Return the [x, y] coordinate for the center point of the cell that contains the specified text.  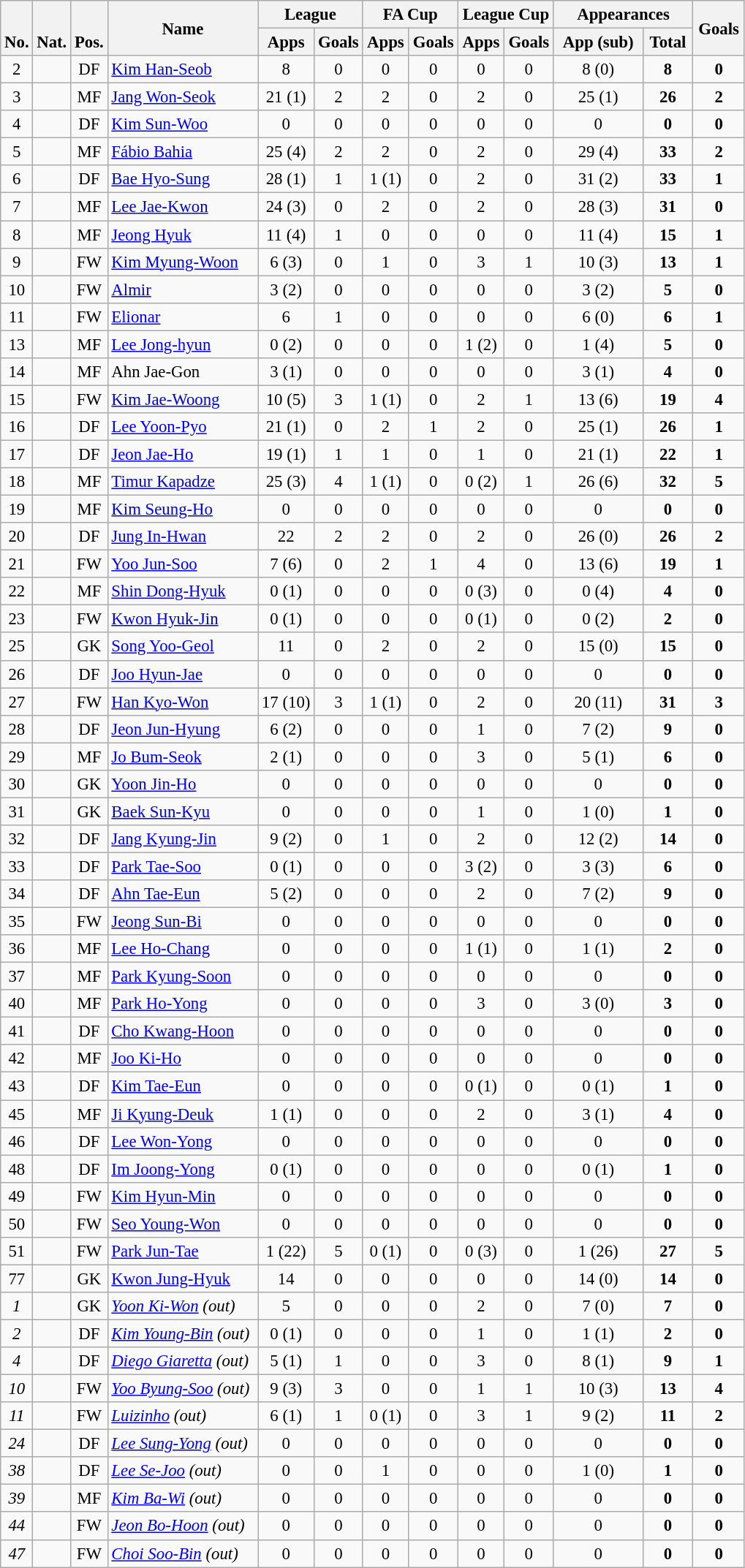
46 [17, 1141]
Diego Giaretta (out) [183, 1361]
10 (5) [287, 399]
Jung In-Hwan [183, 537]
25 (3) [287, 482]
Shin Dong-Hyuk [183, 591]
Choi Soo-Bin (out) [183, 1553]
Yoon Ki-Won (out) [183, 1306]
FA Cup [411, 15]
Lee Jong-hyun [183, 344]
App (sub) [598, 42]
1 (26) [598, 1251]
9 (3) [287, 1389]
18 [17, 482]
25 [17, 647]
41 [17, 1031]
Park Ho-Yong [183, 1004]
51 [17, 1251]
5 (2) [287, 894]
40 [17, 1004]
Park Kyung-Soon [183, 977]
Lee Ho-Chang [183, 949]
47 [17, 1553]
Bae Hyo-Sung [183, 179]
Jang Kyung-Jin [183, 839]
Lee Jae-Kwon [183, 207]
24 (3) [287, 207]
26 (0) [598, 537]
Cho Kwang-Hoon [183, 1031]
14 (0) [598, 1279]
44 [17, 1526]
Yoo Byung-Soo (out) [183, 1389]
Kim Tae-Eun [183, 1086]
Kim Ba-Wi (out) [183, 1499]
45 [17, 1114]
Appearances [623, 15]
1 (22) [287, 1251]
39 [17, 1499]
Kim Young-Bin (out) [183, 1333]
23 [17, 619]
Yoon Jin-Ho [183, 784]
Song Yoo-Geol [183, 647]
0 (4) [598, 591]
48 [17, 1169]
Kwon Hyuk-Jin [183, 619]
Ahn Tae-Eun [183, 894]
Kim Seung-Ho [183, 510]
19 (1) [287, 454]
Fábio Bahia [183, 152]
Name [183, 28]
1 (4) [598, 344]
28 (1) [287, 179]
35 [17, 922]
42 [17, 1059]
Lee Won-Yong [183, 1141]
Jeon Bo-Hoon (out) [183, 1526]
Park Jun-Tae [183, 1251]
50 [17, 1224]
Joo Ki-Ho [183, 1059]
Jeong Sun-Bi [183, 922]
Kim Myung-Woon [183, 262]
Timur Kapadze [183, 482]
25 (4) [287, 152]
Nat. [52, 28]
36 [17, 949]
Total [668, 42]
26 (6) [598, 482]
20 (11) [598, 702]
Lee Yoon-Pyo [183, 427]
Jang Won-Seok [183, 97]
6 (2) [287, 729]
8 (1) [598, 1361]
15 (0) [598, 647]
Almir [183, 289]
7 (6) [287, 564]
Lee Sung-Yong (out) [183, 1444]
Jo Bum-Seok [183, 757]
6 (1) [287, 1416]
Jeon Jae-Ho [183, 454]
Pos. [89, 28]
31 (2) [598, 179]
Ahn Jae-Gon [183, 372]
49 [17, 1196]
17 (10) [287, 702]
28 (3) [598, 207]
Kim Sun-Woo [183, 124]
League Cup [506, 15]
8 (0) [598, 69]
Han Kyo-Won [183, 702]
Jeong Hyuk [183, 235]
Ji Kyung-Deuk [183, 1114]
2 (1) [287, 757]
Kwon Jung-Hyuk [183, 1279]
21 [17, 564]
No. [17, 28]
34 [17, 894]
3 (3) [598, 866]
Jeon Jun-Hyung [183, 729]
Park Tae-Soo [183, 866]
3 (0) [598, 1004]
Baek Sun-Kyu [183, 811]
16 [17, 427]
20 [17, 537]
Elionar [183, 317]
24 [17, 1444]
12 (2) [598, 839]
Kim Han-Seob [183, 69]
17 [17, 454]
37 [17, 977]
Seo Young-Won [183, 1224]
38 [17, 1471]
Lee Se-Joo (out) [183, 1471]
29 (4) [598, 152]
Kim Jae-Woong [183, 399]
43 [17, 1086]
30 [17, 784]
6 (3) [287, 262]
1 (2) [481, 344]
Kim Hyun-Min [183, 1196]
League [310, 15]
Im Joong-Yong [183, 1169]
7 (0) [598, 1306]
6 (0) [598, 317]
28 [17, 729]
29 [17, 757]
77 [17, 1279]
Yoo Jun-Soo [183, 564]
Joo Hyun-Jae [183, 674]
Luizinho (out) [183, 1416]
